Output the (X, Y) coordinate of the center of the cell containing the given text.  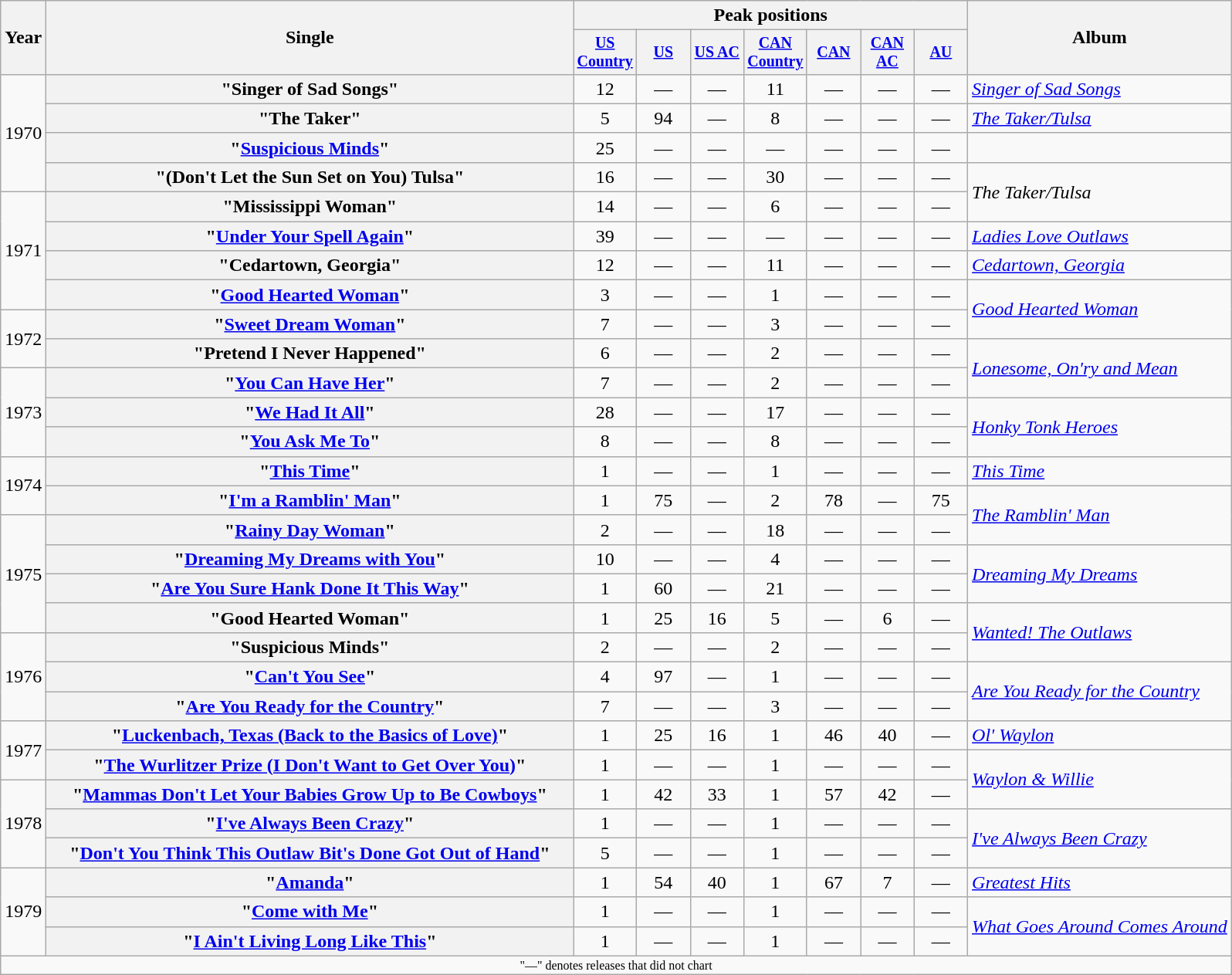
Peak positions (770, 15)
"We Had It All" (310, 412)
94 (664, 118)
"The Taker" (310, 118)
1976 (23, 676)
"Luckenbach, Texas (Back to the Basics of Love)" (310, 736)
CAN Country (775, 52)
US Country (605, 52)
"(Don't Let the Sun Set on You) Tulsa" (310, 177)
97 (664, 677)
14 (605, 207)
67 (834, 882)
"Dreaming My Dreams with You" (310, 559)
"Are You Sure Hank Done It This Way" (310, 588)
CAN (834, 52)
Cedartown, Georgia (1100, 266)
1970 (23, 133)
"The Wurlitzer Prize (I Don't Want to Get Over You)" (310, 765)
"Under Your Spell Again" (310, 236)
US AC (716, 52)
Good Hearted Woman (1100, 310)
"Mammas Don't Let Your Babies Grow Up to Be Cowboys" (310, 794)
"Rainy Day Woman" (310, 530)
78 (834, 500)
18 (775, 530)
"Can't You See" (310, 677)
Greatest Hits (1100, 882)
"Sweet Dream Woman" (310, 324)
US (664, 52)
What Goes Around Comes Around (1100, 926)
30 (775, 177)
Waylon & Willie (1100, 780)
"Amanda" (310, 882)
28 (605, 412)
57 (834, 794)
60 (664, 588)
"I'm a Ramblin' Man" (310, 500)
54 (664, 882)
"I Ain't Living Long Like This" (310, 941)
17 (775, 412)
1978 (23, 824)
"Are You Ready for the Country" (310, 706)
"I've Always Been Crazy" (310, 824)
1973 (23, 412)
"Don't You Think This Outlaw Bit's Done Got Out of Hand" (310, 853)
39 (605, 236)
"Mississippi Woman" (310, 207)
Lonesome, On'ry and Mean (1100, 368)
"—" denotes releases that did not chart (616, 965)
Wanted! The Outlaws (1100, 632)
1972 (23, 339)
1971 (23, 251)
CAN AC (888, 52)
I've Always Been Crazy (1100, 838)
Dreaming My Dreams (1100, 574)
10 (605, 559)
Ol' Waylon (1100, 736)
Singer of Sad Songs (1100, 89)
Are You Ready for the Country (1100, 692)
46 (834, 736)
"Cedartown, Georgia" (310, 266)
"Singer of Sad Songs" (310, 89)
"Come with Me" (310, 912)
Single (310, 38)
33 (716, 794)
The Ramblin' Man (1100, 515)
This Time (1100, 471)
1975 (23, 574)
1974 (23, 486)
"Pretend I Never Happened" (310, 354)
Album (1100, 38)
Ladies Love Outlaws (1100, 236)
1979 (23, 912)
"You Ask Me To" (310, 442)
"This Time" (310, 471)
Year (23, 38)
21 (775, 588)
AU (940, 52)
Honky Tonk Heroes (1100, 427)
1977 (23, 750)
"You Can Have Her" (310, 383)
